Extract the (x, y) coordinate from the center of the cell holding the provided text.  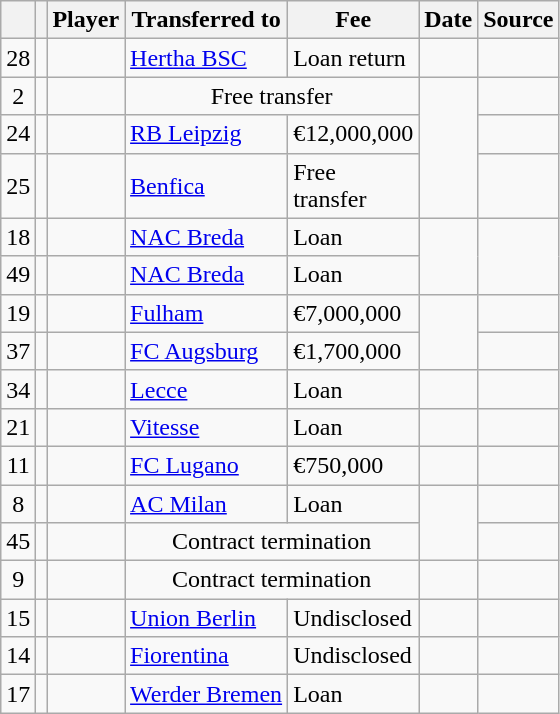
Vitesse (206, 427)
Transferred to (206, 20)
37 (18, 351)
€12,000,000 (354, 134)
FC Augsburg (206, 351)
17 (18, 694)
18 (18, 237)
RB Leipzig (206, 134)
AC Milan (206, 503)
FC Lugano (206, 465)
Union Berlin (206, 618)
49 (18, 275)
Fiorentina (206, 656)
8 (18, 503)
Source (518, 20)
Player (86, 20)
25 (18, 186)
€1,700,000 (354, 351)
Fee (354, 20)
34 (18, 389)
15 (18, 618)
28 (18, 58)
Lecce (206, 389)
2 (18, 96)
€7,000,000 (354, 313)
9 (18, 580)
Date (448, 20)
45 (18, 542)
Benfica (206, 186)
Hertha BSC (206, 58)
Fulham (206, 313)
24 (18, 134)
Werder Bremen (206, 694)
11 (18, 465)
19 (18, 313)
€750,000 (354, 465)
Loan return (354, 58)
21 (18, 427)
14 (18, 656)
